Find where the given text appears and provide that cell's center as [X, Y] coordinate. 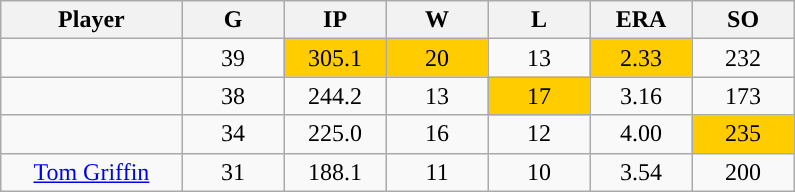
200 [743, 172]
Tom Griffin [92, 172]
12 [539, 134]
31 [233, 172]
10 [539, 172]
20 [437, 58]
39 [233, 58]
305.1 [335, 58]
2.33 [641, 58]
3.54 [641, 172]
Player [92, 20]
11 [437, 172]
SO [743, 20]
IP [335, 20]
173 [743, 96]
232 [743, 58]
16 [437, 134]
188.1 [335, 172]
3.16 [641, 96]
235 [743, 134]
17 [539, 96]
L [539, 20]
4.00 [641, 134]
ERA [641, 20]
34 [233, 134]
225.0 [335, 134]
244.2 [335, 96]
W [437, 20]
G [233, 20]
38 [233, 96]
